From the cell containing the given text, extract its center point as (x, y) coordinate. 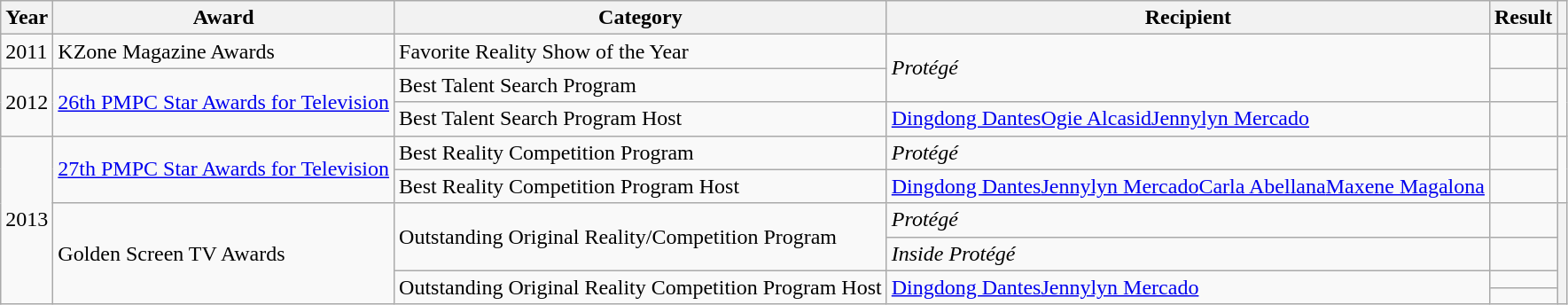
Best Reality Competition Program Host (641, 186)
Dingdong DantesOgie AlcasidJennylyn Mercado (1188, 119)
Recipient (1188, 18)
Dingdong DantesJennylyn Mercado (1188, 287)
Best Talent Search Program (641, 85)
Year (27, 18)
Result (1523, 18)
2011 (27, 51)
Outstanding Original Reality Competition Program Host (641, 287)
Favorite Reality Show of the Year (641, 51)
Golden Screen TV Awards (223, 254)
2013 (27, 220)
KZone Magazine Awards (223, 51)
Dingdong DantesJennylyn MercadoCarla AbellanaMaxene Magalona (1188, 186)
27th PMPC Star Awards for Television (223, 169)
2012 (27, 102)
Inside Protégé (1188, 254)
Outstanding Original Reality/Competition Program (641, 237)
Category (641, 18)
Award (223, 18)
Best Talent Search Program Host (641, 119)
26th PMPC Star Awards for Television (223, 102)
Best Reality Competition Program (641, 152)
